Provide the [x, y] coordinate of the cell's center where the given text is located.  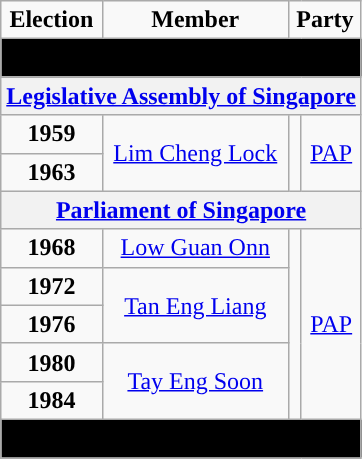
1984 [52, 400]
1959 [52, 134]
Tan Eng Liang [195, 305]
1972 [52, 286]
Party [326, 20]
Lim Cheng Lock [195, 153]
Member [195, 20]
1980 [52, 362]
Tay Eng Soon [195, 381]
Parliament of Singapore [182, 210]
Election [52, 20]
Formation [182, 58]
Legislative Assembly of Singapore [182, 96]
Constituency abolished (1988) [182, 438]
1968 [52, 248]
1976 [52, 324]
Low Guan Onn [195, 248]
1963 [52, 172]
